Locate the cell with the specified text and output its (X, Y) center coordinate. 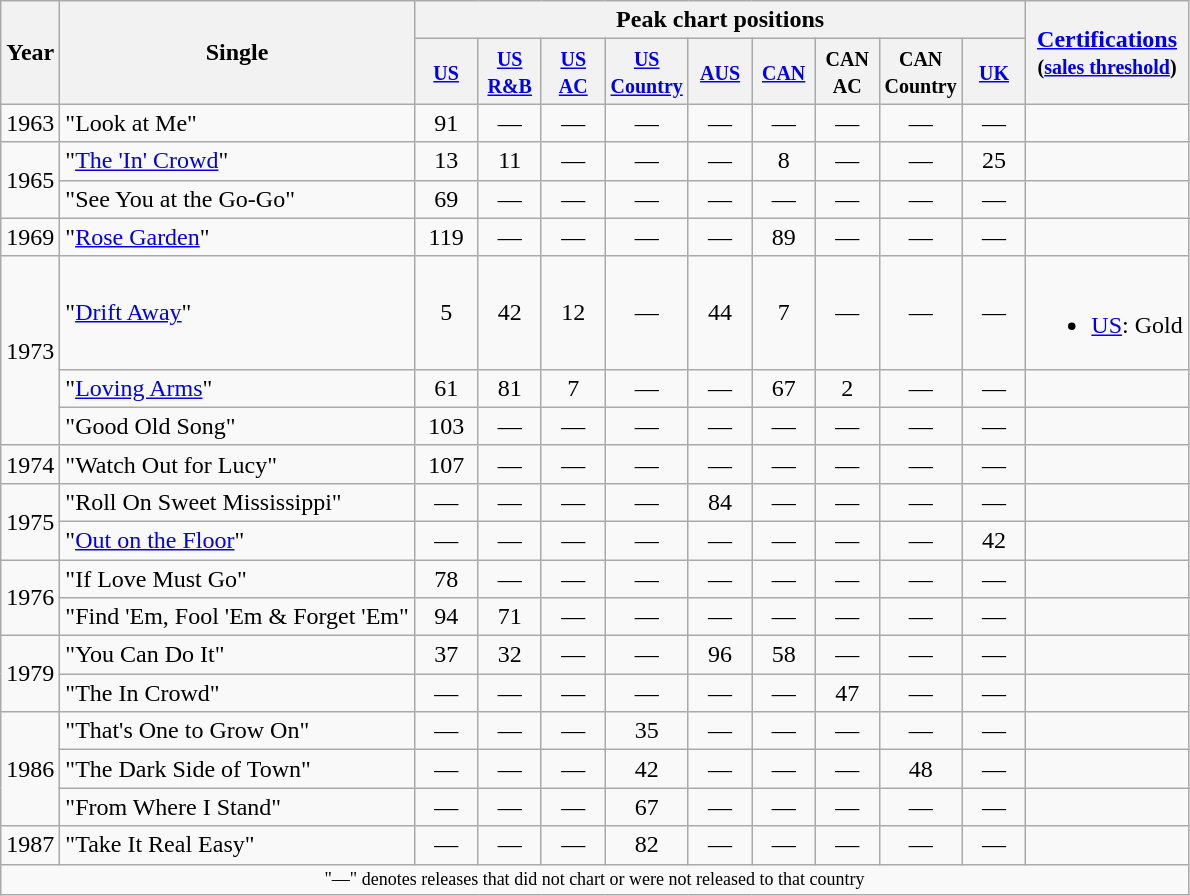
91 (446, 123)
"The 'In' Crowd" (238, 161)
"The In Crowd" (238, 693)
48 (920, 769)
US AC (573, 72)
1987 (30, 845)
11 (510, 161)
119 (446, 237)
84 (720, 502)
"Watch Out for Lucy" (238, 464)
"Good Old Song" (238, 426)
37 (446, 655)
US: Gold (1107, 312)
1976 (30, 598)
1965 (30, 180)
"Loving Arms" (238, 388)
CAN AC (847, 72)
1963 (30, 123)
CAN (784, 72)
25 (994, 161)
"Find 'Em, Fool 'Em & Forget 'Em" (238, 617)
"Rose Garden" (238, 237)
"If Love Must Go" (238, 579)
69 (446, 199)
US Country (646, 72)
58 (784, 655)
CAN Country (920, 72)
81 (510, 388)
"That's One to Grow On" (238, 731)
1975 (30, 521)
"Roll On Sweet Mississippi" (238, 502)
Peak chart positions (720, 20)
"Drift Away" (238, 312)
Single (238, 52)
1986 (30, 769)
107 (446, 464)
"Out on the Floor" (238, 540)
"The Dark Side of Town" (238, 769)
78 (446, 579)
Year (30, 52)
32 (510, 655)
8 (784, 161)
1973 (30, 350)
89 (784, 237)
"Look at Me" (238, 123)
US R&B (510, 72)
"Take It Real Easy" (238, 845)
"You Can Do It" (238, 655)
2 (847, 388)
1974 (30, 464)
1979 (30, 674)
47 (847, 693)
13 (446, 161)
12 (573, 312)
103 (446, 426)
82 (646, 845)
94 (446, 617)
5 (446, 312)
"See You at the Go-Go" (238, 199)
UK (994, 72)
1969 (30, 237)
35 (646, 731)
"From Where I Stand" (238, 807)
Certifications(sales threshold) (1107, 52)
61 (446, 388)
US (446, 72)
96 (720, 655)
"—" denotes releases that did not chart or were not released to that country (595, 880)
71 (510, 617)
AUS (720, 72)
44 (720, 312)
